Detect which cell encompasses the target text, then output its (x, y) center coordinate. 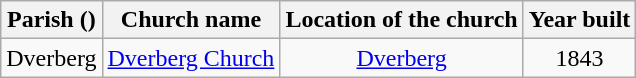
Church name (191, 20)
Parish () (52, 20)
Location of the church (402, 20)
1843 (580, 58)
Year built (580, 20)
Dverberg Church (191, 58)
